Scan for the cell matching the given text and deliver its [x, y] coordinate at center. 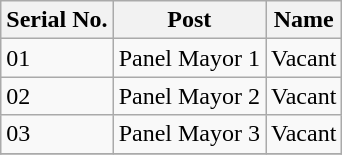
03 [57, 134]
Name [304, 20]
Panel Mayor 2 [189, 96]
02 [57, 96]
01 [57, 58]
Post [189, 20]
Serial No. [57, 20]
Panel Mayor 1 [189, 58]
Panel Mayor 3 [189, 134]
